Capture the cell that displays the provided text and extract its [X, Y] central coordinate. 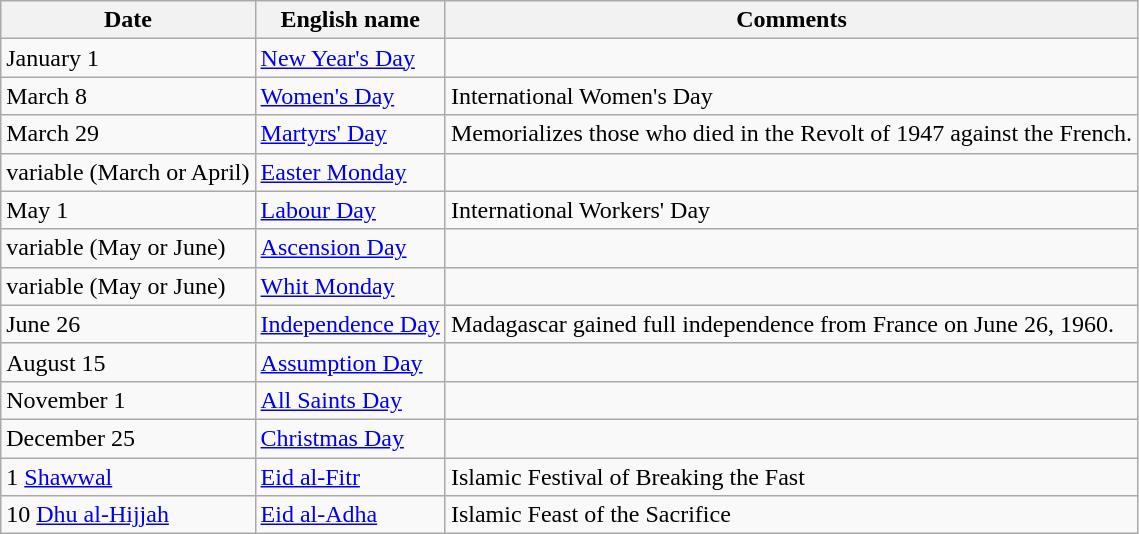
Independence Day [350, 324]
All Saints Day [350, 400]
Easter Monday [350, 172]
August 15 [128, 362]
June 26 [128, 324]
variable (March or April) [128, 172]
March 8 [128, 96]
Assumption Day [350, 362]
Martyrs' Day [350, 134]
March 29 [128, 134]
Christmas Day [350, 438]
January 1 [128, 58]
Women's Day [350, 96]
Ascension Day [350, 248]
Labour Day [350, 210]
Madagascar gained full independence from France on June 26, 1960. [791, 324]
May 1 [128, 210]
Date [128, 20]
Comments [791, 20]
10 Dhu al-Hijjah [128, 515]
New Year's Day [350, 58]
Eid al-Fitr [350, 477]
December 25 [128, 438]
International Workers' Day [791, 210]
Memorializes those who died in the Revolt of 1947 against the French. [791, 134]
November 1 [128, 400]
International Women's Day [791, 96]
Islamic Festival of Breaking the Fast [791, 477]
Eid al-Adha [350, 515]
English name [350, 20]
1 Shawwal [128, 477]
Islamic Feast of the Sacrifice [791, 515]
Whit Monday [350, 286]
